Output the [X, Y] coordinate of the center of the cell containing the given text.  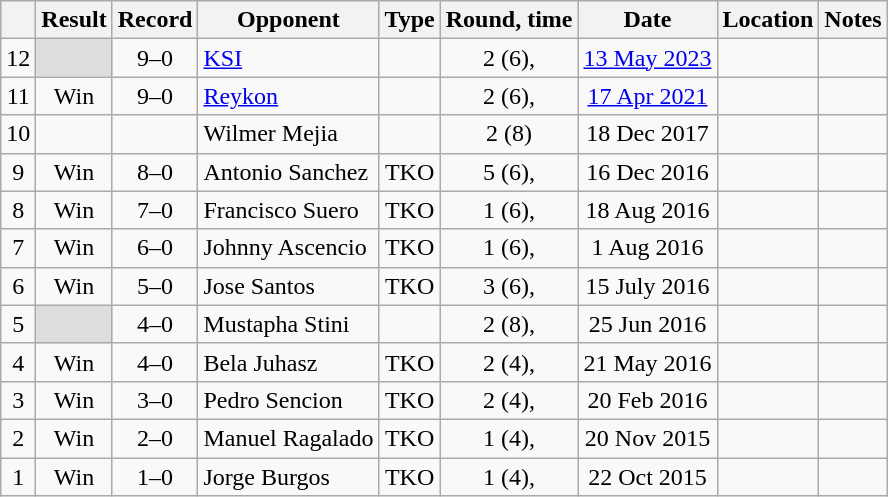
12 [18, 58]
Jorge Burgos [288, 477]
1 Aug 2016 [648, 248]
Johnny Ascencio [288, 248]
Reykon [288, 96]
1 [18, 477]
20 Nov 2015 [648, 438]
Notes [853, 20]
16 Dec 2016 [648, 172]
3 [18, 400]
9 [18, 172]
5 (6), [509, 172]
6 [18, 286]
5 [18, 324]
Date [648, 20]
21 May 2016 [648, 362]
1–0 [155, 477]
18 Aug 2016 [648, 210]
7 [18, 248]
4 [18, 362]
6–0 [155, 248]
8–0 [155, 172]
22 Oct 2015 [648, 477]
Wilmer Mejia [288, 134]
18 Dec 2017 [648, 134]
10 [18, 134]
KSI [288, 58]
Jose Santos [288, 286]
Round, time [509, 20]
Opponent [288, 20]
3 (6), [509, 286]
5–0 [155, 286]
7–0 [155, 210]
Record [155, 20]
25 Jun 2016 [648, 324]
3–0 [155, 400]
Antonio Sanchez [288, 172]
Result [74, 20]
2 [18, 438]
Pedro Sencion [288, 400]
15 July 2016 [648, 286]
Francisco Suero [288, 210]
Type [410, 20]
Mustapha Stini [288, 324]
2 (8), [509, 324]
2 (8) [509, 134]
Location [768, 20]
13 May 2023 [648, 58]
Manuel Ragalado [288, 438]
2–0 [155, 438]
Bela Juhasz [288, 362]
20 Feb 2016 [648, 400]
8 [18, 210]
17 Apr 2021 [648, 96]
11 [18, 96]
